Identify which cell holds the provided text, then report its [x, y] central coordinate. 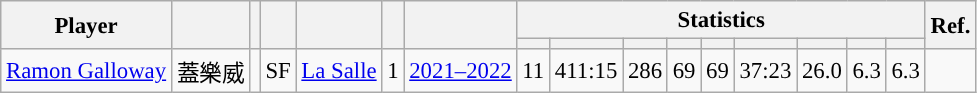
Ref. [950, 25]
286 [646, 71]
1 [393, 71]
La Salle [339, 71]
37:23 [766, 71]
Player [86, 25]
26.0 [822, 71]
Statistics [721, 20]
11 [534, 71]
Ramon Galloway [86, 71]
蓋樂威 [210, 71]
411:15 [586, 71]
SF [278, 71]
2021–2022 [460, 71]
